Identify which cell holds the provided text, then report its (X, Y) central coordinate. 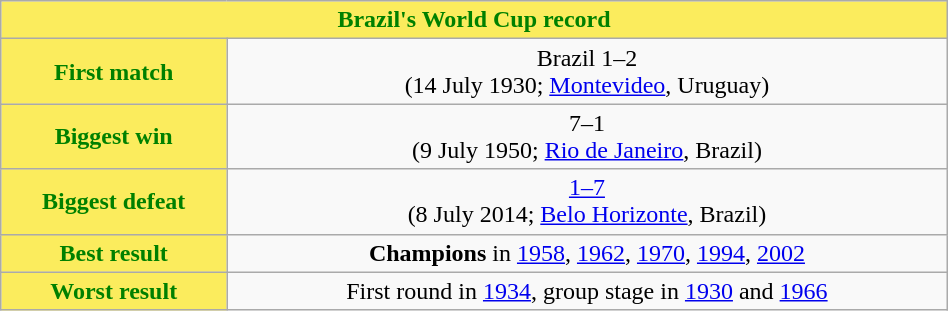
Worst result (114, 291)
Biggest defeat (114, 202)
7–1 (9 July 1950; Rio de Janeiro, Brazil) (588, 136)
Biggest win (114, 136)
1–7 (8 July 2014; Belo Horizonte, Brazil) (588, 202)
Best result (114, 253)
Brazil's World Cup record (474, 20)
First match (114, 72)
Brazil 1–2 (14 July 1930; Montevideo, Uruguay) (588, 72)
First round in 1934, group stage in 1930 and 1966 (588, 291)
Champions in 1958, 1962, 1970, 1994, 2002 (588, 253)
